Find where the given text appears and provide that cell's center as (X, Y) coordinate. 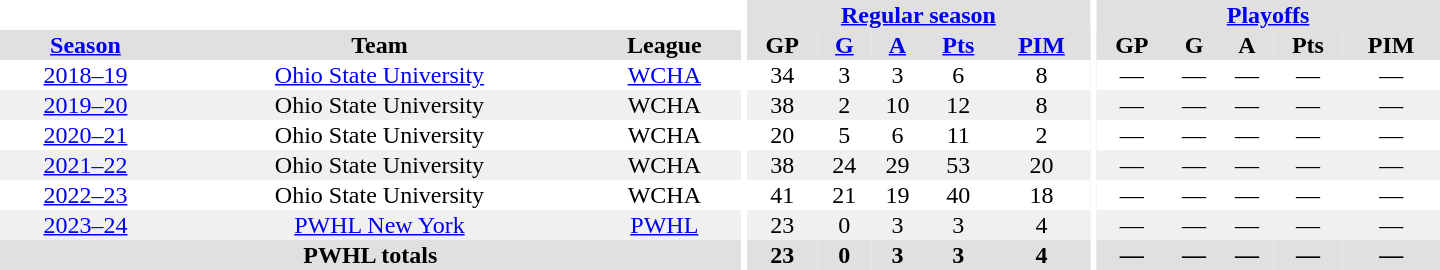
24 (844, 165)
40 (958, 195)
PWHL (664, 225)
12 (958, 105)
Team (380, 45)
2021–22 (86, 165)
2018–19 (86, 75)
10 (898, 105)
19 (898, 195)
PWHL New York (380, 225)
2020–21 (86, 135)
18 (1042, 195)
League (664, 45)
21 (844, 195)
2022–23 (86, 195)
53 (958, 165)
11 (958, 135)
5 (844, 135)
2019–20 (86, 105)
2023–24 (86, 225)
Playoffs (1268, 15)
Season (86, 45)
34 (782, 75)
PWHL totals (370, 255)
Regular season (918, 15)
29 (898, 165)
41 (782, 195)
